For the text-containing cell, return its midpoint in (X, Y) coordinate format. 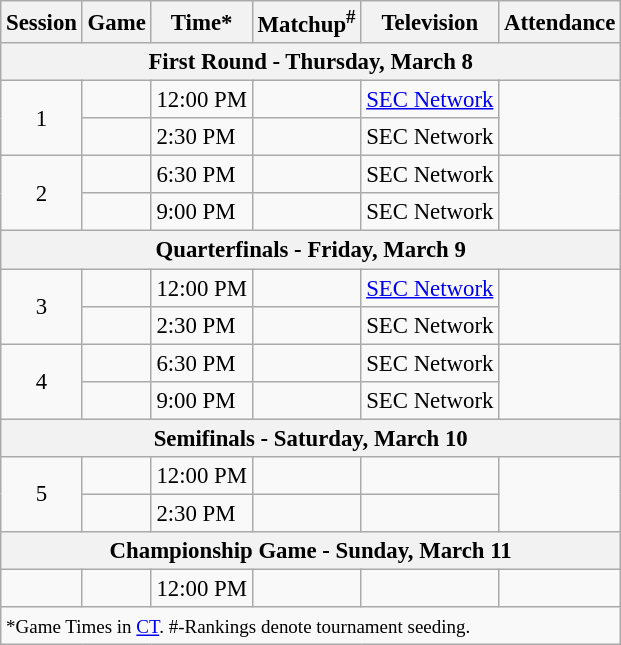
Semifinals - Saturday, March 10 (311, 438)
*Game Times in CT. #-Rankings denote tournament seeding. (311, 626)
Championship Game - Sunday, March 11 (311, 551)
Matchup# (306, 22)
Time* (202, 22)
Session (42, 22)
1 (42, 118)
Attendance (560, 22)
Television (430, 22)
2 (42, 194)
Quarterfinals - Friday, March 9 (311, 250)
4 (42, 382)
Game (116, 22)
5 (42, 494)
First Round - Thursday, March 8 (311, 62)
3 (42, 306)
